Detect which cell encompasses the target text, then output its (x, y) center coordinate. 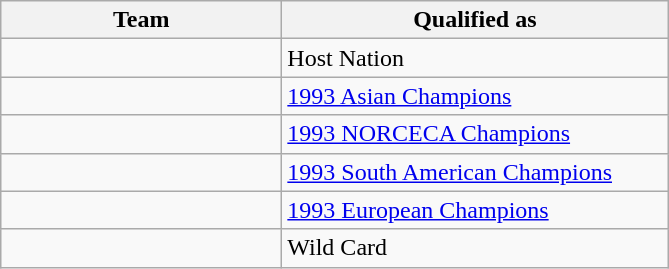
Host Nation (475, 58)
1993 NORCECA Champions (475, 134)
Wild Card (475, 248)
Qualified as (475, 20)
1993 Asian Champions (475, 96)
Team (142, 20)
1993 European Champions (475, 210)
1993 South American Champions (475, 172)
